Pinpoint the cell where the given text exists, returning its (X, Y) midpoint coordinate. 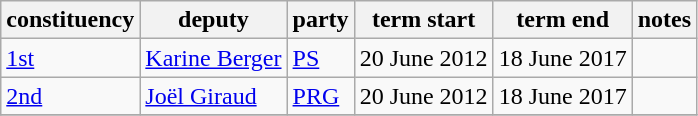
PS (320, 58)
term end (562, 20)
2nd (70, 96)
constituency (70, 20)
1st (70, 58)
PRG (320, 96)
term start (424, 20)
deputy (214, 20)
notes (664, 20)
party (320, 20)
Karine Berger (214, 58)
Joël Giraud (214, 96)
